Locate the cell with the specified text and output its [X, Y] center coordinate. 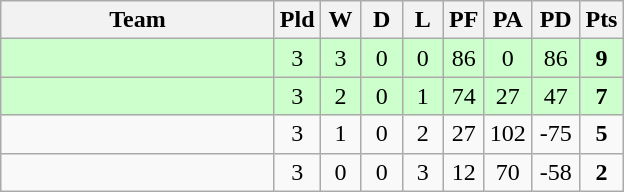
D [382, 20]
74 [464, 96]
12 [464, 172]
-58 [556, 172]
Team [138, 20]
Pld [297, 20]
102 [508, 134]
-75 [556, 134]
47 [556, 96]
5 [602, 134]
9 [602, 58]
PD [556, 20]
W [340, 20]
L [422, 20]
70 [508, 172]
7 [602, 96]
PA [508, 20]
PF [464, 20]
Pts [602, 20]
